Output the (X, Y) coordinate of the center of the cell containing the given text.  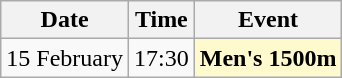
Men's 1500m (268, 58)
17:30 (161, 58)
Time (161, 20)
Date (65, 20)
Event (268, 20)
15 February (65, 58)
